Search for the cell housing the specified text and yield its (x, y) center coordinate. 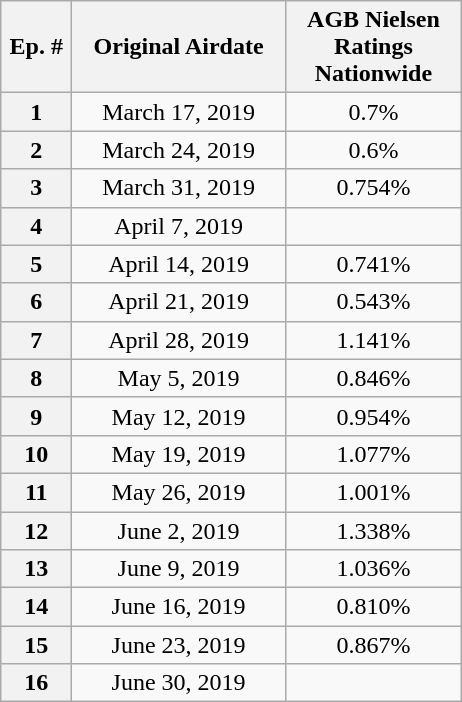
2 (36, 150)
0.7% (373, 112)
14 (36, 607)
0.741% (373, 264)
8 (36, 378)
6 (36, 302)
June 23, 2019 (179, 645)
1.077% (373, 454)
June 30, 2019 (179, 683)
May 5, 2019 (179, 378)
June 9, 2019 (179, 569)
April 14, 2019 (179, 264)
0.867% (373, 645)
Original Airdate (179, 47)
16 (36, 683)
0.543% (373, 302)
0.846% (373, 378)
3 (36, 188)
15 (36, 645)
1 (36, 112)
9 (36, 416)
March 17, 2019 (179, 112)
0.754% (373, 188)
June 16, 2019 (179, 607)
June 2, 2019 (179, 531)
1.338% (373, 531)
March 31, 2019 (179, 188)
13 (36, 569)
12 (36, 531)
April 7, 2019 (179, 226)
4 (36, 226)
0.6% (373, 150)
0.954% (373, 416)
1.036% (373, 569)
April 28, 2019 (179, 340)
March 24, 2019 (179, 150)
7 (36, 340)
10 (36, 454)
1.141% (373, 340)
1.001% (373, 492)
Ep. # (36, 47)
May 12, 2019 (179, 416)
May 26, 2019 (179, 492)
AGB Nielsen Ratings Nationwide (373, 47)
April 21, 2019 (179, 302)
May 19, 2019 (179, 454)
5 (36, 264)
0.810% (373, 607)
11 (36, 492)
